Find where the given text appears and provide that cell's center as [X, Y] coordinate. 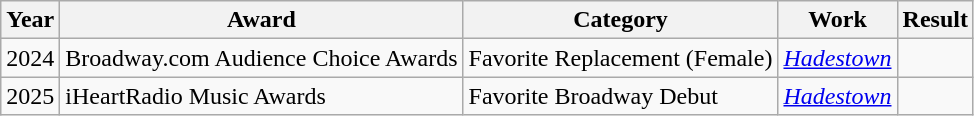
Category [620, 20]
iHeartRadio Music Awards [262, 96]
Favorite Replacement (Female) [620, 58]
Work [838, 20]
Favorite Broadway Debut [620, 96]
Result [935, 20]
Broadway.com Audience Choice Awards [262, 58]
Year [30, 20]
Award [262, 20]
2025 [30, 96]
2024 [30, 58]
